Identify which cell holds the provided text, then report its [X, Y] central coordinate. 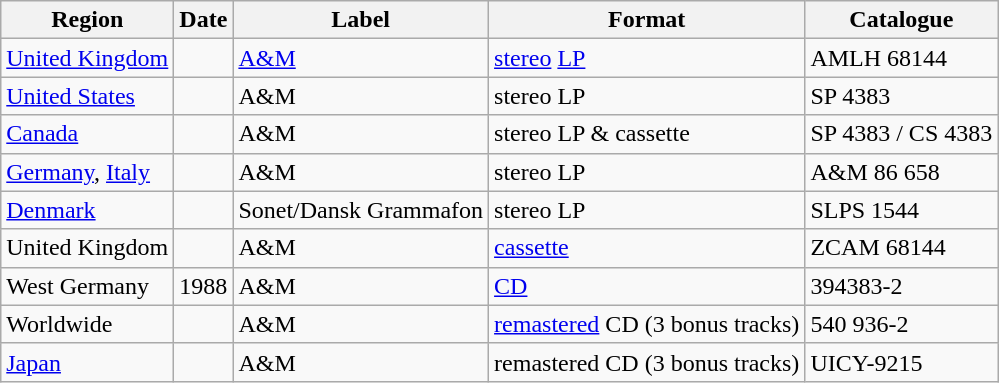
Japan [88, 362]
Date [204, 20]
394383-2 [902, 286]
ZCAM 68144 [902, 248]
stereo LP & cassette [647, 134]
A&M 86 658 [902, 172]
Canada [88, 134]
Region [88, 20]
SLPS 1544 [902, 210]
540 936-2 [902, 324]
1988 [204, 286]
SP 4383 / CS 4383 [902, 134]
Germany, Italy [88, 172]
cassette [647, 248]
SP 4383 [902, 96]
United States [88, 96]
Catalogue [902, 20]
West Germany [88, 286]
Worldwide [88, 324]
Sonet/Dansk Grammafon [361, 210]
CD [647, 286]
Format [647, 20]
Denmark [88, 210]
AMLH 68144 [902, 58]
Label [361, 20]
UICY-9215 [902, 362]
